Determine the (X, Y) coordinate at the center of the cell enclosing the given text.  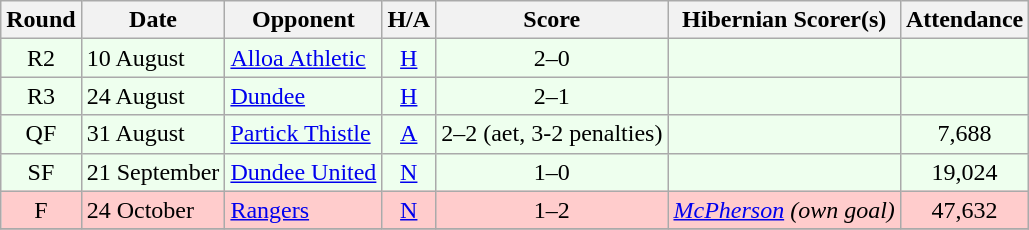
Opponent (304, 20)
7,688 (964, 134)
31 August (153, 134)
21 September (153, 172)
Rangers (304, 210)
2–2 (aet, 3-2 penalties) (552, 134)
10 August (153, 58)
McPherson (own goal) (784, 210)
Dundee (304, 96)
24 August (153, 96)
H/A (409, 20)
A (409, 134)
Partick Thistle (304, 134)
2–0 (552, 58)
Round (41, 20)
19,024 (964, 172)
47,632 (964, 210)
Score (552, 20)
1–0 (552, 172)
Date (153, 20)
Attendance (964, 20)
R3 (41, 96)
1–2 (552, 210)
F (41, 210)
2–1 (552, 96)
Dundee United (304, 172)
24 October (153, 210)
Hibernian Scorer(s) (784, 20)
R2 (41, 58)
SF (41, 172)
QF (41, 134)
Alloa Athletic (304, 58)
